Pinpoint the cell where the given text exists, returning its (X, Y) midpoint coordinate. 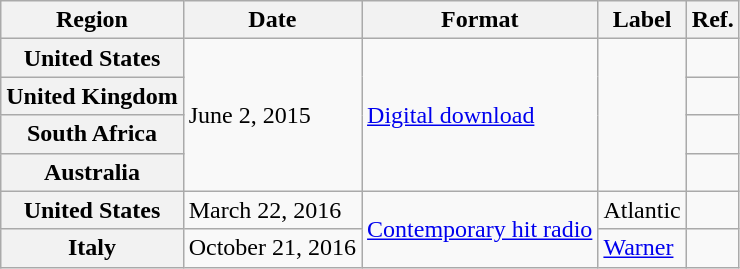
Australia (92, 172)
Ref. (712, 20)
Digital download (480, 115)
October 21, 2016 (272, 248)
Date (272, 20)
Format (480, 20)
Warner (642, 248)
June 2, 2015 (272, 115)
Atlantic (642, 210)
Region (92, 20)
Label (642, 20)
March 22, 2016 (272, 210)
United Kingdom (92, 96)
South Africa (92, 134)
Italy (92, 248)
Contemporary hit radio (480, 229)
